Search for the cell housing the specified text and yield its [X, Y] center coordinate. 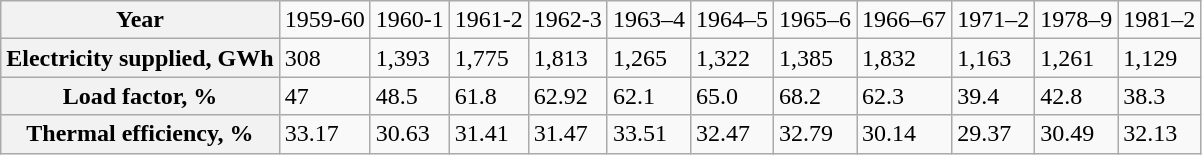
32.79 [816, 134]
32.47 [732, 134]
1959-60 [324, 20]
31.41 [488, 134]
1,775 [488, 58]
1981–2 [1160, 20]
31.47 [568, 134]
Year [140, 20]
1,832 [904, 58]
38.3 [1160, 96]
1978–9 [1076, 20]
1961-2 [488, 20]
1,385 [816, 58]
1,265 [648, 58]
29.37 [994, 134]
62.92 [568, 96]
1,322 [732, 58]
1971–2 [994, 20]
65.0 [732, 96]
Thermal efficiency, % [140, 134]
48.5 [410, 96]
42.8 [1076, 96]
Electricity supplied, GWh [140, 58]
61.8 [488, 96]
1963–4 [648, 20]
1,129 [1160, 58]
1965–6 [816, 20]
1962-3 [568, 20]
1,813 [568, 58]
47 [324, 96]
30.14 [904, 134]
1,393 [410, 58]
62.1 [648, 96]
1960-1 [410, 20]
1966–67 [904, 20]
1,261 [1076, 58]
30.49 [1076, 134]
39.4 [994, 96]
68.2 [816, 96]
1,163 [994, 58]
32.13 [1160, 134]
1964–5 [732, 20]
30.63 [410, 134]
33.17 [324, 134]
308 [324, 58]
Load factor, % [140, 96]
33.51 [648, 134]
62.3 [904, 96]
